From the cell containing the given text, extract its center point as (X, Y) coordinate. 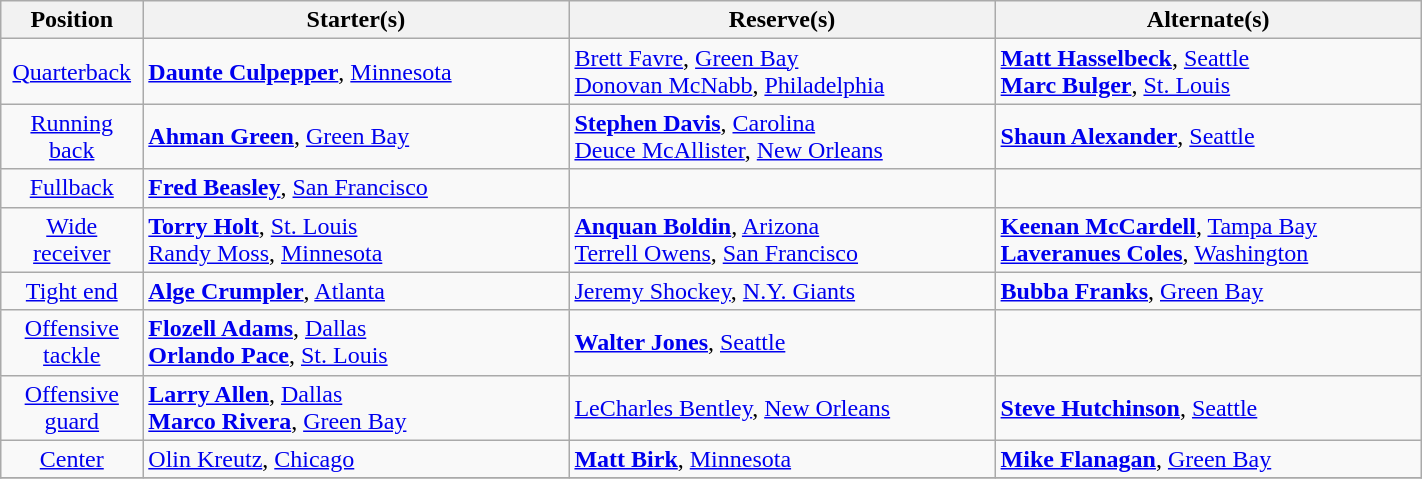
Olin Kreutz, Chicago (356, 459)
Keenan McCardell, Tampa Bay Laveranues Coles, Washington (1208, 240)
Steve Hutchinson, Seattle (1208, 408)
Mike Flanagan, Green Bay (1208, 459)
Fullback (72, 188)
Offensive guard (72, 408)
Bubba Franks, Green Bay (1208, 291)
Shaun Alexander, Seattle (1208, 136)
Larry Allen, Dallas Marco Rivera, Green Bay (356, 408)
LeCharles Bentley, New Orleans (782, 408)
Center (72, 459)
Alge Crumpler, Atlanta (356, 291)
Offensive tackle (72, 342)
Stephen Davis, Carolina Deuce McAllister, New Orleans (782, 136)
Position (72, 20)
Starter(s) (356, 20)
Matt Birk, Minnesota (782, 459)
Brett Favre, Green Bay Donovan McNabb, Philadelphia (782, 72)
Daunte Culpepper, Minnesota (356, 72)
Ahman Green, Green Bay (356, 136)
Running back (72, 136)
Tight end (72, 291)
Torry Holt, St. Louis Randy Moss, Minnesota (356, 240)
Anquan Boldin, Arizona Terrell Owens, San Francisco (782, 240)
Flozell Adams, Dallas Orlando Pace, St. Louis (356, 342)
Walter Jones, Seattle (782, 342)
Wide receiver (72, 240)
Jeremy Shockey, N.Y. Giants (782, 291)
Reserve(s) (782, 20)
Alternate(s) (1208, 20)
Fred Beasley, San Francisco (356, 188)
Quarterback (72, 72)
Matt Hasselbeck, Seattle Marc Bulger, St. Louis (1208, 72)
